Find where the given text appears and provide that cell's center as (x, y) coordinate. 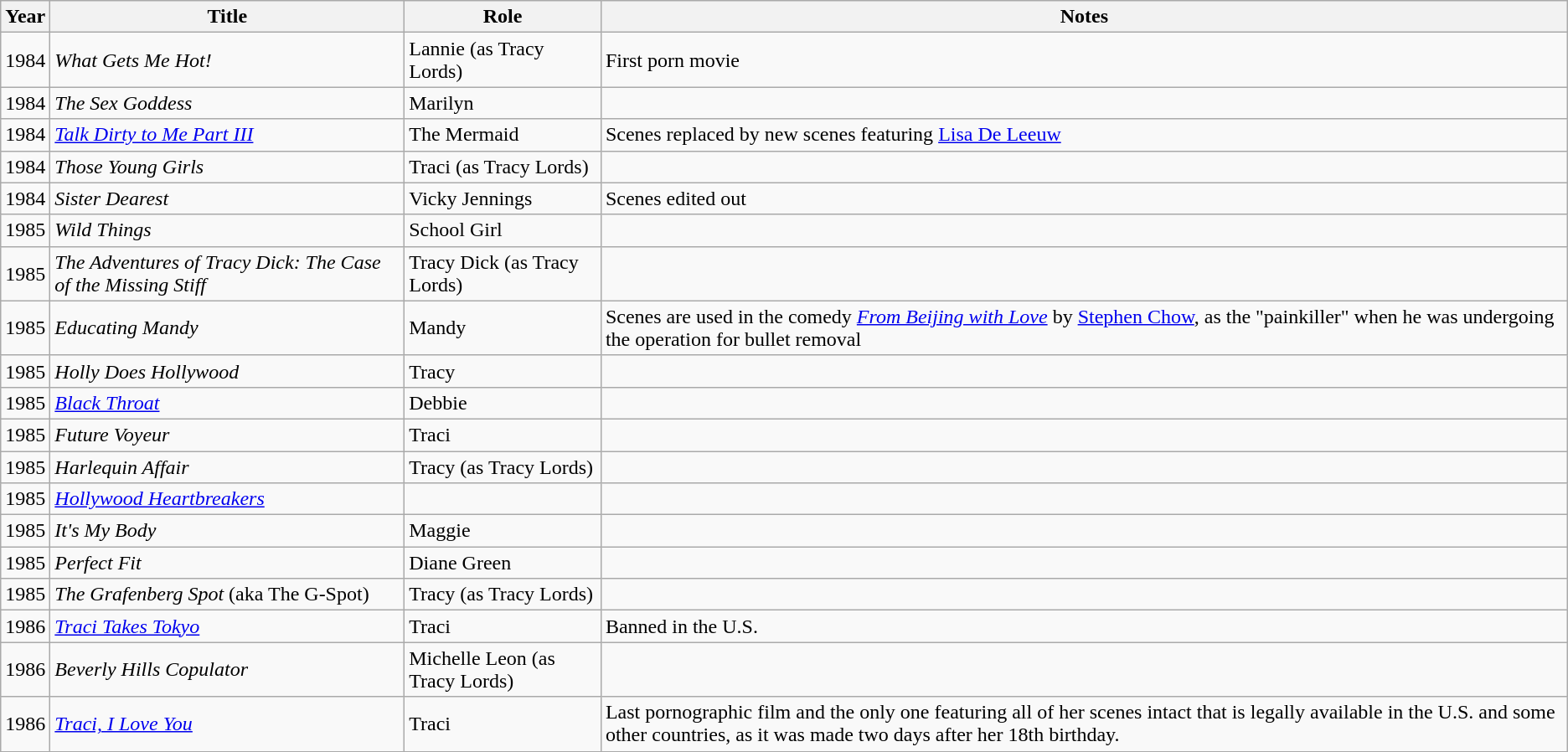
Mandy (503, 328)
Sister Dearest (228, 198)
Vicky Jennings (503, 198)
The Grafenberg Spot (aka The G-Spot) (228, 595)
Scenes edited out (1084, 198)
Role (503, 17)
Those Young Girls (228, 167)
Title (228, 17)
Perfect Fit (228, 563)
Talk Dirty to Me Part III (228, 135)
It's My Body (228, 531)
Lannie (as Tracy Lords) (503, 60)
Black Throat (228, 403)
Banned in the U.S. (1084, 626)
Beverly Hills Copulator (228, 670)
Future Voyeur (228, 435)
Year (25, 17)
Educating Mandy (228, 328)
Traci, I Love You (228, 724)
What Gets Me Hot! (228, 60)
The Sex Goddess (228, 103)
School Girl (503, 230)
First porn movie (1084, 60)
Marilyn (503, 103)
Notes (1084, 17)
Michelle Leon (as Tracy Lords) (503, 670)
Hollywood Heartbreakers (228, 499)
Scenes are used in the comedy From Beijing with Love by Stephen Chow, as the "painkiller" when he was undergoing the operation for bullet removal (1084, 328)
The Mermaid (503, 135)
Diane Green (503, 563)
Wild Things (228, 230)
Traci (as Tracy Lords) (503, 167)
Traci Takes Tokyo (228, 626)
Tracy (503, 371)
Debbie (503, 403)
Maggie (503, 531)
Tracy Dick (as Tracy Lords) (503, 273)
Harlequin Affair (228, 466)
Holly Does Hollywood (228, 371)
The Adventures of Tracy Dick: The Case of the Missing Stiff (228, 273)
Scenes replaced by new scenes featuring Lisa De Leeuw (1084, 135)
